Search for the cell housing the specified text and yield its [x, y] center coordinate. 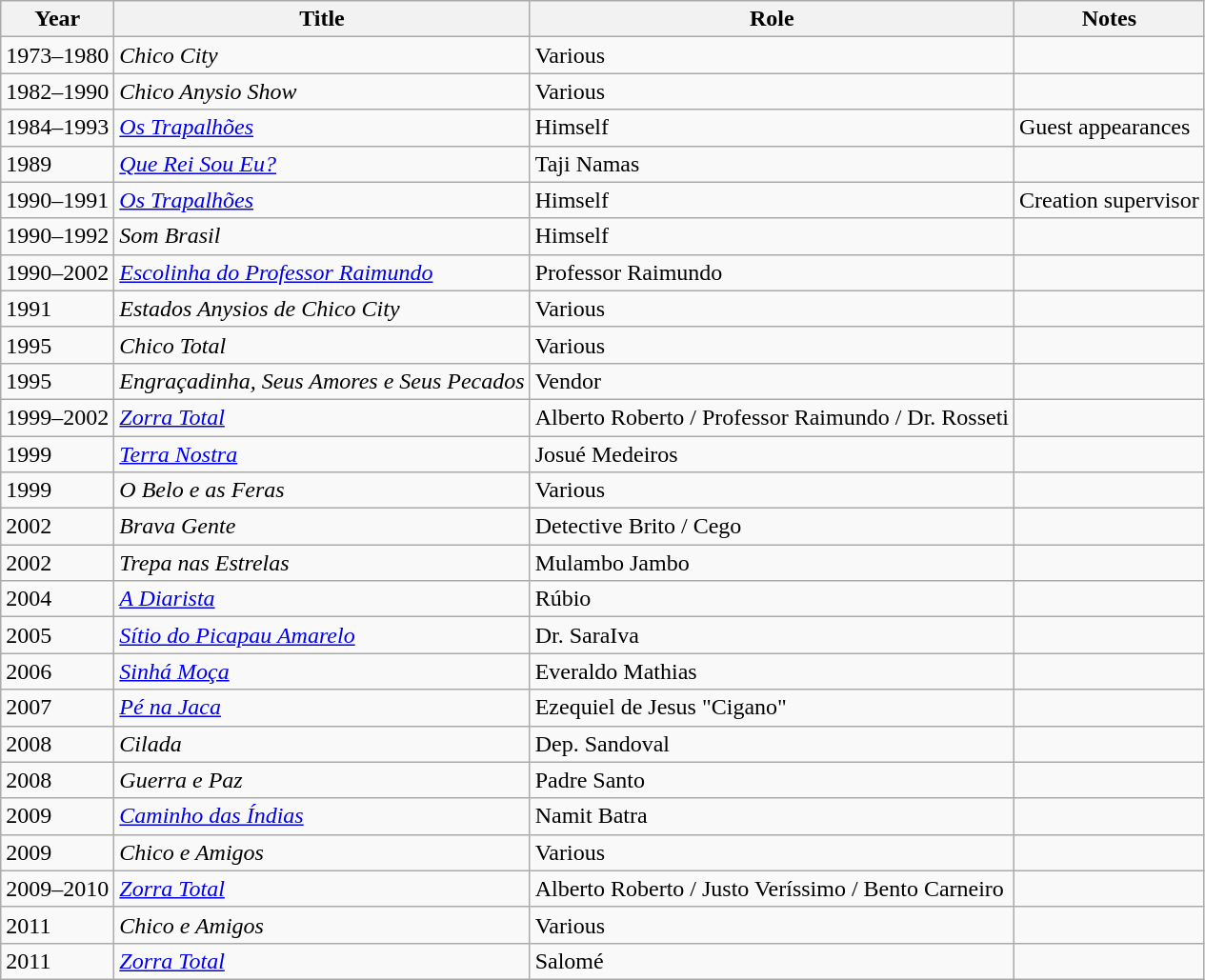
Vendor [772, 381]
Brava Gente [322, 527]
Trepa nas Estrelas [322, 563]
1999–2002 [57, 417]
Pé na Jaca [322, 708]
1989 [57, 164]
Role [772, 19]
Taji Namas [772, 164]
Namit Batra [772, 816]
Que Rei Sou Eu? [322, 164]
Cilada [322, 744]
1990–2002 [57, 272]
1991 [57, 309]
Everaldo Mathias [772, 671]
Rúbio [772, 599]
1984–1993 [57, 128]
Sítio do Picapau Amarelo [322, 635]
2004 [57, 599]
2006 [57, 671]
Mulambo Jambo [772, 563]
Dep. Sandoval [772, 744]
Alberto Roberto / Professor Raimundo / Dr. Rosseti [772, 417]
2005 [57, 635]
Estados Anysios de Chico City [322, 309]
O Belo e as Feras [322, 490]
Guerra e Paz [322, 780]
Escolinha do Professor Raimundo [322, 272]
Salomé [772, 961]
1990–1991 [57, 200]
Alberto Roberto / Justo Veríssimo / Bento Carneiro [772, 889]
Guest appearances [1110, 128]
Title [322, 19]
Ezequiel de Jesus "Cigano" [772, 708]
Year [57, 19]
Padre Santo [772, 780]
1990–1992 [57, 236]
Caminho das Índias [322, 816]
Dr. SaraIva [772, 635]
2009–2010 [57, 889]
1982–1990 [57, 91]
Detective Brito / Cego [772, 527]
2007 [57, 708]
Chico City [322, 55]
Engraçadinha, Seus Amores e Seus Pecados [322, 381]
Chico Anysio Show [322, 91]
Josué Medeiros [772, 454]
Notes [1110, 19]
1973–1980 [57, 55]
Terra Nostra [322, 454]
A Diarista [322, 599]
Sinhá Moça [322, 671]
Chico Total [322, 345]
Professor Raimundo [772, 272]
Som Brasil [322, 236]
Creation supervisor [1110, 200]
